Determine the [x, y] coordinate at the center of the cell enclosing the given text.  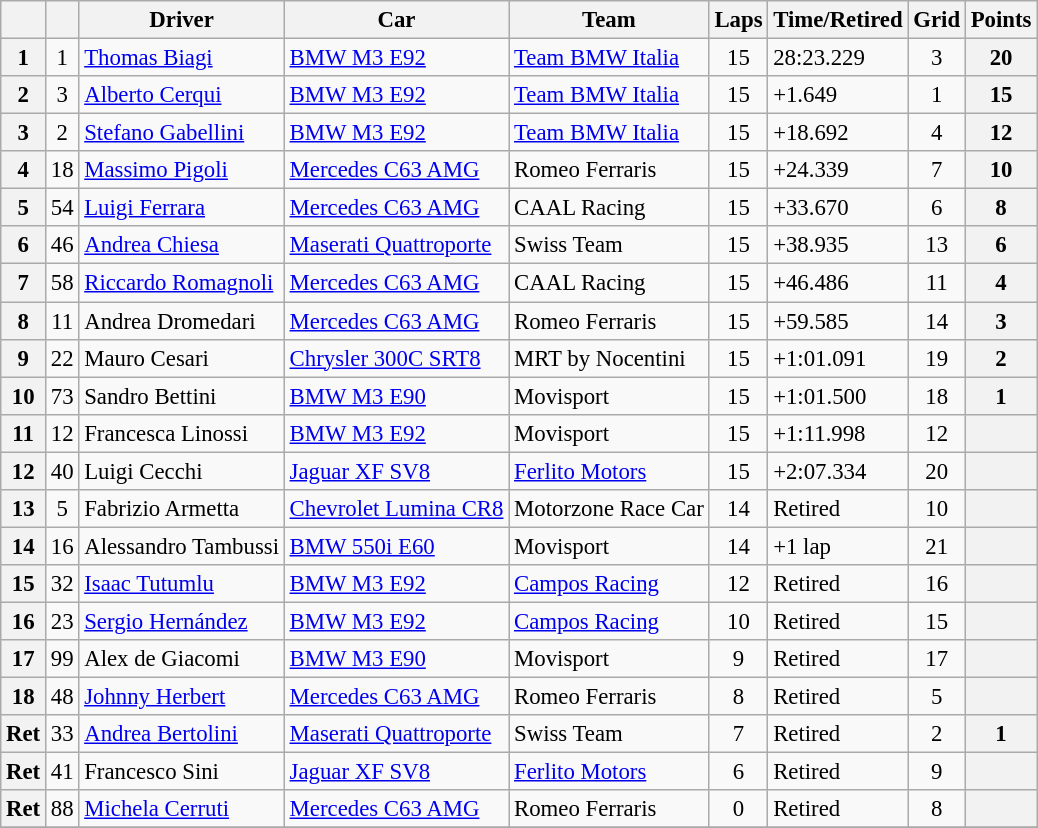
99 [62, 659]
Alex de Giacomi [182, 659]
54 [62, 208]
+24.339 [838, 170]
32 [62, 584]
Mauro Cesari [182, 358]
+59.585 [838, 321]
+18.692 [838, 133]
Car [396, 20]
Team [609, 20]
46 [62, 245]
Grid [936, 20]
48 [62, 697]
Francesco Sini [182, 772]
Riccardo Romagnoli [182, 283]
73 [62, 396]
+2:07.334 [838, 471]
Stefano Gabellini [182, 133]
Francesca Linossi [182, 433]
Sandro Bettini [182, 396]
Chevrolet Lumina CR8 [396, 509]
MRT by Nocentini [609, 358]
Johnny Herbert [182, 697]
+33.670 [838, 208]
88 [62, 809]
Laps [738, 20]
Alberto Cerqui [182, 95]
33 [62, 734]
+1:11.998 [838, 433]
Luigi Ferrara [182, 208]
Fabrizio Armetta [182, 509]
Thomas Biagi [182, 58]
Chrysler 300C SRT8 [396, 358]
+1.649 [838, 95]
0 [738, 809]
Massimo Pigoli [182, 170]
Isaac Tutumlu [182, 584]
Driver [182, 20]
58 [62, 283]
Points [1000, 20]
40 [62, 471]
Andrea Chiesa [182, 245]
19 [936, 358]
+38.935 [838, 245]
+1 lap [838, 546]
Michela Cerruti [182, 809]
Andrea Bertolini [182, 734]
Motorzone Race Car [609, 509]
23 [62, 621]
Sergio Hernández [182, 621]
41 [62, 772]
21 [936, 546]
Time/Retired [838, 20]
+46.486 [838, 283]
+1:01.091 [838, 358]
Alessandro Tambussi [182, 546]
+1:01.500 [838, 396]
Andrea Dromedari [182, 321]
BMW 550i E60 [396, 546]
Luigi Cecchi [182, 471]
22 [62, 358]
28:23.229 [838, 58]
